Provide the (X, Y) coordinate of the cell's center where the given text is located.  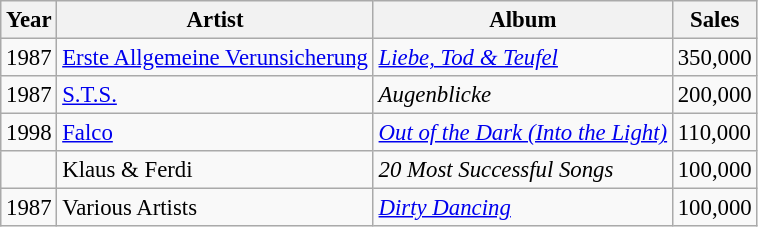
110,000 (714, 133)
Augenblicke (522, 95)
350,000 (714, 58)
Album (522, 20)
200,000 (714, 95)
1998 (29, 133)
Klaus & Ferdi (215, 170)
Liebe, Tod & Teufel (522, 58)
Dirty Dancing (522, 208)
Sales (714, 20)
Artist (215, 20)
S.T.S. (215, 95)
Erste Allgemeine Verunsicherung (215, 58)
20 Most Successful Songs (522, 170)
Out of the Dark (Into the Light) (522, 133)
Falco (215, 133)
Various Artists (215, 208)
Year (29, 20)
